Determine the (X, Y) coordinate at the center of the cell enclosing the given text.  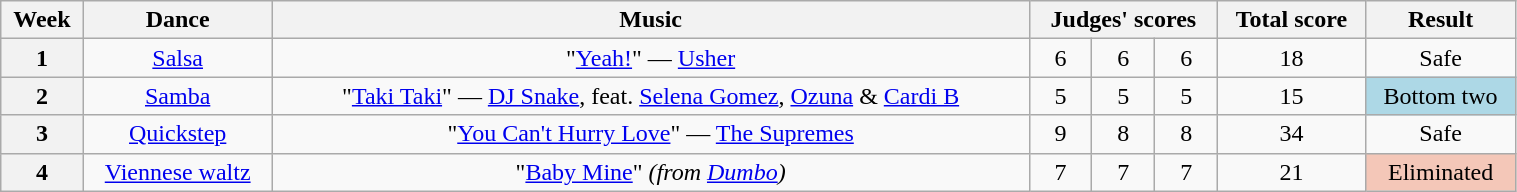
Bottom two (1440, 96)
Viennese waltz (178, 172)
"You Can't Hurry Love" — The Supremes (650, 134)
Eliminated (1440, 172)
3 (42, 134)
18 (1292, 58)
9 (1060, 134)
"Taki Taki" — DJ Snake, feat. Selena Gomez, Ozuna & Cardi B (650, 96)
1 (42, 58)
Judges' scores (1124, 20)
Result (1440, 20)
Week (42, 20)
"Yeah!" — Usher (650, 58)
Music (650, 20)
4 (42, 172)
21 (1292, 172)
Samba (178, 96)
15 (1292, 96)
Quickstep (178, 134)
"Baby Mine" (from Dumbo) (650, 172)
34 (1292, 134)
Total score (1292, 20)
2 (42, 96)
Salsa (178, 58)
Dance (178, 20)
